Provide the (X, Y) coordinate of the cell's center where the given text is located.  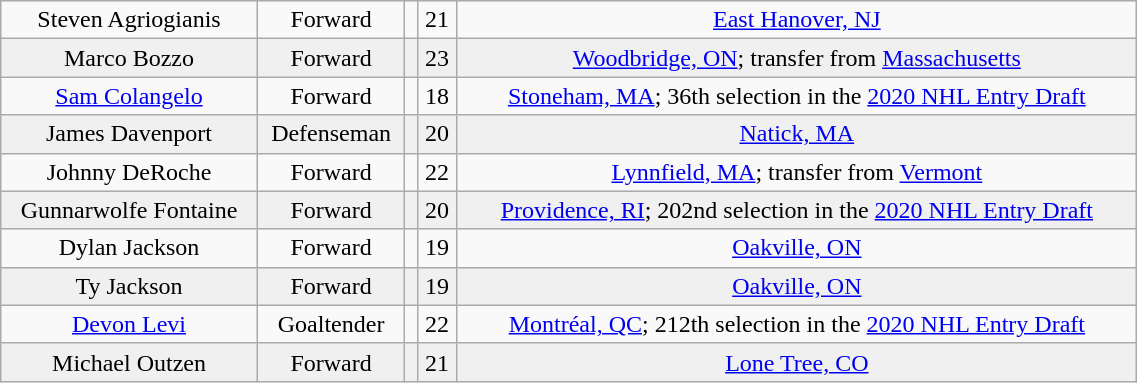
Marco Bozzo (130, 58)
Gunnarwolfe Fontaine (130, 210)
18 (436, 96)
Johnny DeRoche (130, 172)
Lone Tree, CO (797, 362)
James Davenport (130, 134)
Montréal, QC; 212th selection in the 2020 NHL Entry Draft (797, 324)
Defenseman (331, 134)
East Hanover, NJ (797, 20)
Devon Levi (130, 324)
Stoneham, MA; 36th selection in the 2020 NHL Entry Draft (797, 96)
Steven Agriogianis (130, 20)
Lynnfield, MA; transfer from Vermont (797, 172)
Ty Jackson (130, 286)
Woodbridge, ON; transfer from Massachusetts (797, 58)
Natick, MA (797, 134)
Dylan Jackson (130, 248)
Sam Colangelo (130, 96)
23 (436, 58)
Goaltender (331, 324)
Michael Outzen (130, 362)
Providence, RI; 202nd selection in the 2020 NHL Entry Draft (797, 210)
